Return the (x, y) coordinate for the center point of the cell that contains the specified text.  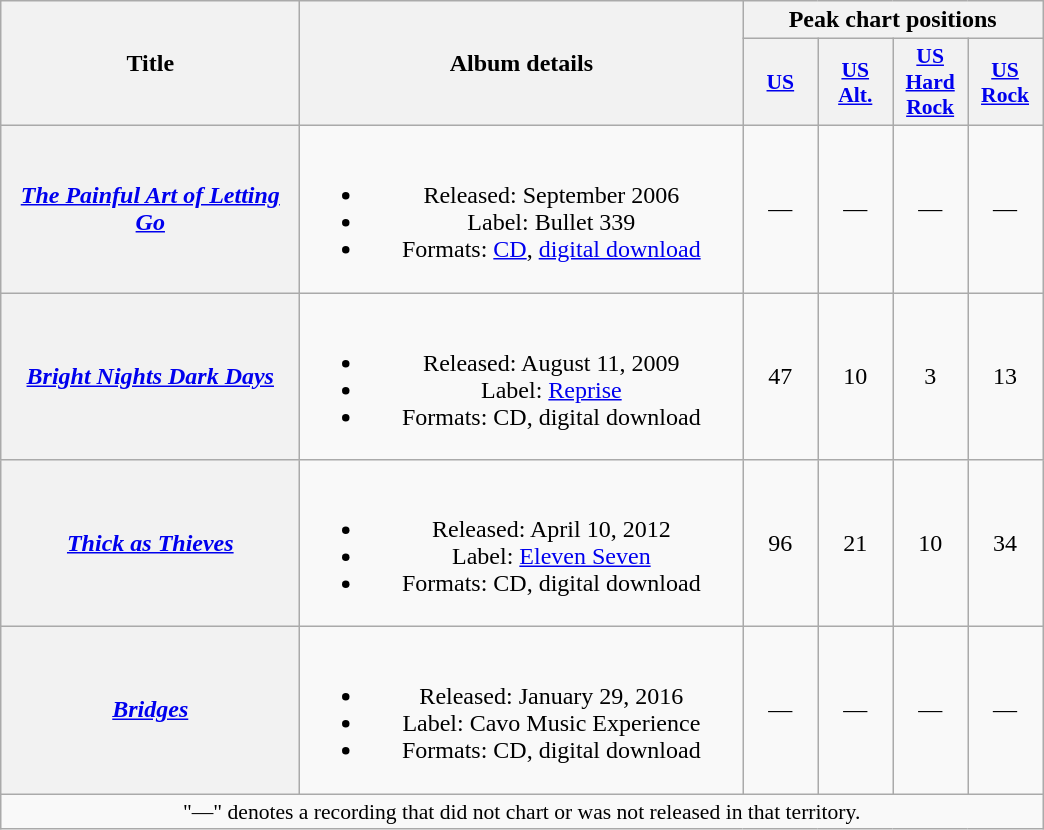
USAlt. (856, 82)
"—" denotes a recording that did not chart or was not released in that territory. (522, 812)
Released: August 11, 2009Label: RepriseFormats: CD, digital download (522, 376)
Released: September 2006Label: Bullet 339Formats: CD, digital download (522, 208)
USRock (1006, 82)
96 (780, 544)
Album details (522, 64)
Title (150, 64)
Bridges (150, 710)
USHardRock (930, 82)
Peak chart positions (893, 20)
Bright Nights Dark Days (150, 376)
Released: January 29, 2016Label: Cavo Music ExperienceFormats: CD, digital download (522, 710)
13 (1006, 376)
Thick as Thieves (150, 544)
3 (930, 376)
US (780, 82)
47 (780, 376)
Released: April 10, 2012Label: Eleven SevenFormats: CD, digital download (522, 544)
21 (856, 544)
34 (1006, 544)
The Painful Art of Letting Go (150, 208)
